Identify which cell holds the provided text, then report its [X, Y] central coordinate. 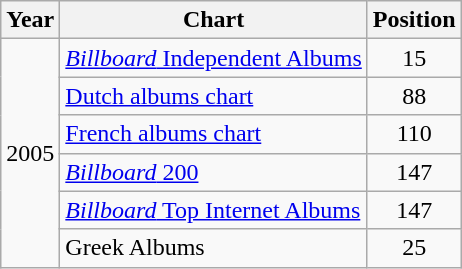
Billboard Top Internet Albums [214, 210]
Billboard 200 [214, 172]
2005 [30, 153]
25 [414, 248]
Position [414, 20]
15 [414, 58]
110 [414, 134]
Dutch albums chart [214, 96]
88 [414, 96]
Year [30, 20]
Chart [214, 20]
French albums chart [214, 134]
Billboard Independent Albums [214, 58]
Greek Albums [214, 248]
